Pinpoint the cell where the given text exists, returning its [X, Y] midpoint coordinate. 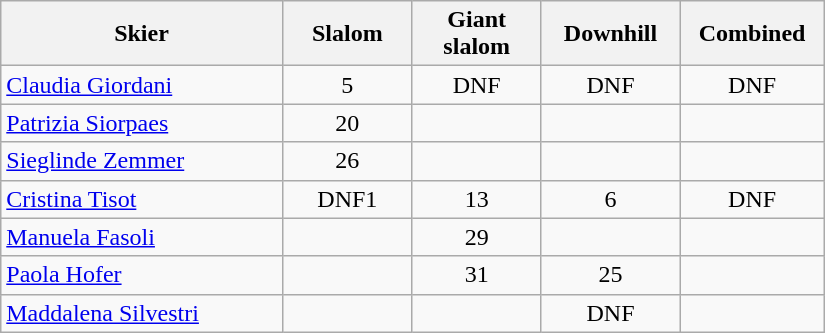
6 [610, 199]
31 [476, 275]
Skier [142, 34]
Giant slalom [476, 34]
Patrizia Siorpaes [142, 123]
DNF1 [347, 199]
5 [347, 85]
25 [610, 275]
29 [476, 237]
Sieglinde Zemmer [142, 161]
20 [347, 123]
Claudia Giordani [142, 85]
13 [476, 199]
Paola Hofer [142, 275]
Maddalena Silvestri [142, 313]
Combined [752, 34]
Cristina Tisot [142, 199]
Slalom [347, 34]
Manuela Fasoli [142, 237]
Downhill [610, 34]
26 [347, 161]
